Output the (X, Y) coordinate of the center of the cell containing the given text.  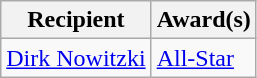
Award(s) (204, 20)
Dirk Nowitzki (76, 58)
All-Star (204, 58)
Recipient (76, 20)
